Provide the (X, Y) coordinate of the cell's center where the given text is located.  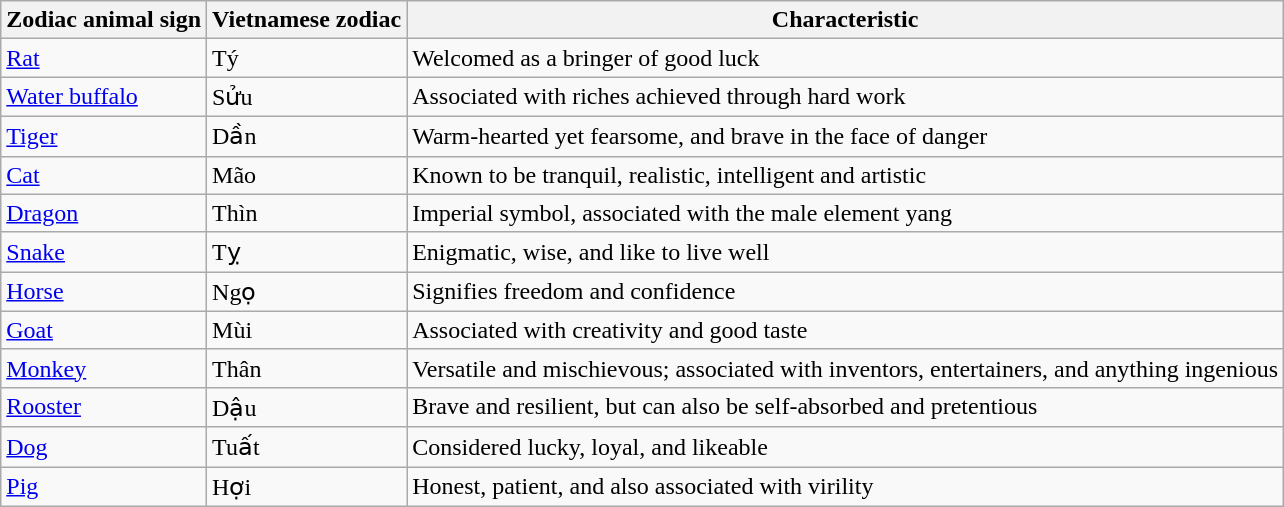
Associated with riches achieved through hard work (846, 97)
Tỵ (307, 252)
Dần (307, 136)
Horse (104, 292)
Vietnamese zodiac (307, 20)
Imperial symbol, associated with the male element yang (846, 213)
Sửu (307, 97)
Honest, patient, and also associated with virility (846, 486)
Hợi (307, 486)
Snake (104, 252)
Ngọ (307, 292)
Tuất (307, 447)
Dragon (104, 213)
Characteristic (846, 20)
Mùi (307, 330)
Monkey (104, 368)
Dog (104, 447)
Cat (104, 175)
Associated with creativity and good taste (846, 330)
Considered lucky, loyal, and likeable (846, 447)
Warm-hearted yet fearsome, and brave in the face of danger (846, 136)
Tý (307, 58)
Tiger (104, 136)
Water buffalo (104, 97)
Thân (307, 368)
Brave and resilient, but can also be self-absorbed and pretentious (846, 407)
Welcomed as a bringer of good luck (846, 58)
Pig (104, 486)
Goat (104, 330)
Rat (104, 58)
Rooster (104, 407)
Zodiac animal sign (104, 20)
Mão (307, 175)
Versatile and mischievous; associated with inventors, entertainers, and anything ingenious (846, 368)
Dậu (307, 407)
Known to be tranquil, realistic, intelligent and artistic (846, 175)
Thìn (307, 213)
Enigmatic, wise, and like to live well (846, 252)
Signifies freedom and confidence (846, 292)
